Find where the given text appears and provide that cell's center as [x, y] coordinate. 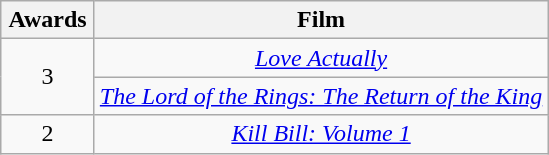
Kill Bill: Volume 1 [320, 134]
3 [48, 77]
Awards [48, 20]
Film [320, 20]
Love Actually [320, 58]
The Lord of the Rings: The Return of the King [320, 96]
2 [48, 134]
